For the text-containing cell, return its midpoint in (x, y) coordinate format. 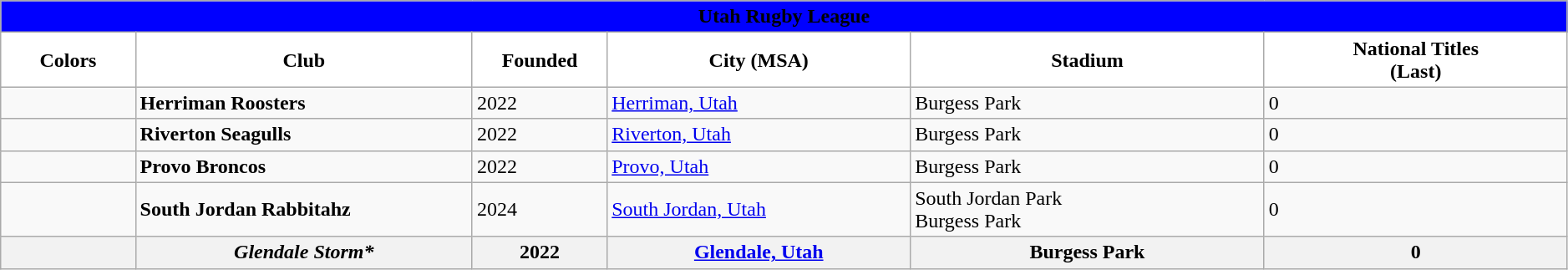
Stadium (1088, 60)
Herriman Roosters (304, 103)
Club (304, 60)
Founded (540, 60)
National Titles(Last) (1415, 60)
Utah Rugby League (784, 17)
South Jordan, Utah (759, 209)
Riverton, Utah (759, 135)
Riverton Seagulls (304, 135)
Provo Broncos (304, 166)
City (MSA) (759, 60)
Provo, Utah (759, 166)
Herriman, Utah (759, 103)
2024 (540, 209)
South Jordan ParkBurgess Park (1088, 209)
Glendale Storm* (304, 252)
South Jordan Rabbitahz (304, 209)
Colors (69, 60)
Glendale, Utah (759, 252)
